Search for the cell housing the specified text and yield its (X, Y) center coordinate. 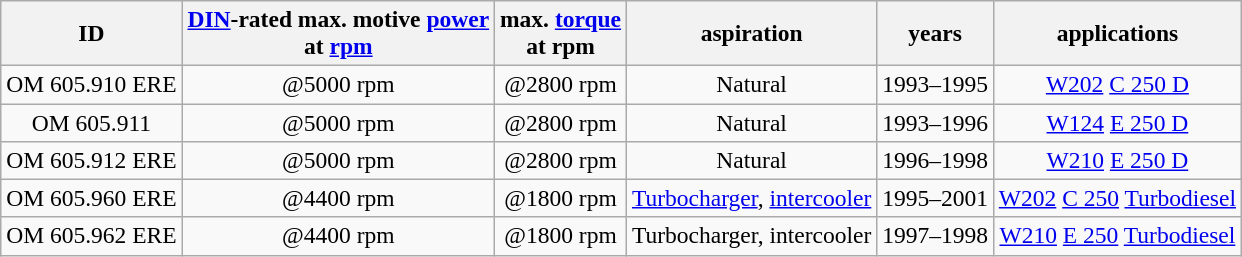
ID (92, 32)
max. torqueat rpm (561, 32)
applications (1117, 32)
1996–1998 (936, 160)
OM 605.910 ERE (92, 84)
W202 C 250 D (1117, 84)
1995–2001 (936, 198)
W124 E 250 D (1117, 122)
aspiration (752, 32)
OM 605.912 ERE (92, 160)
1993–1996 (936, 122)
1993–1995 (936, 84)
W202 C 250 Turbodiesel (1117, 198)
W210 E 250 D (1117, 160)
DIN-rated max. motive powerat rpm (338, 32)
OM 605.911 (92, 122)
1997–1998 (936, 236)
W210 E 250 Turbodiesel (1117, 236)
OM 605.962 ERE (92, 236)
years (936, 32)
OM 605.960 ERE (92, 198)
